Provide the (x, y) coordinate of the cell's center where the given text is located.  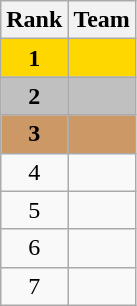
7 (34, 286)
4 (34, 172)
Rank (34, 20)
3 (34, 134)
6 (34, 248)
2 (34, 96)
Team (102, 20)
5 (34, 210)
1 (34, 58)
